Output the [X, Y] coordinate of the center of the cell containing the given text.  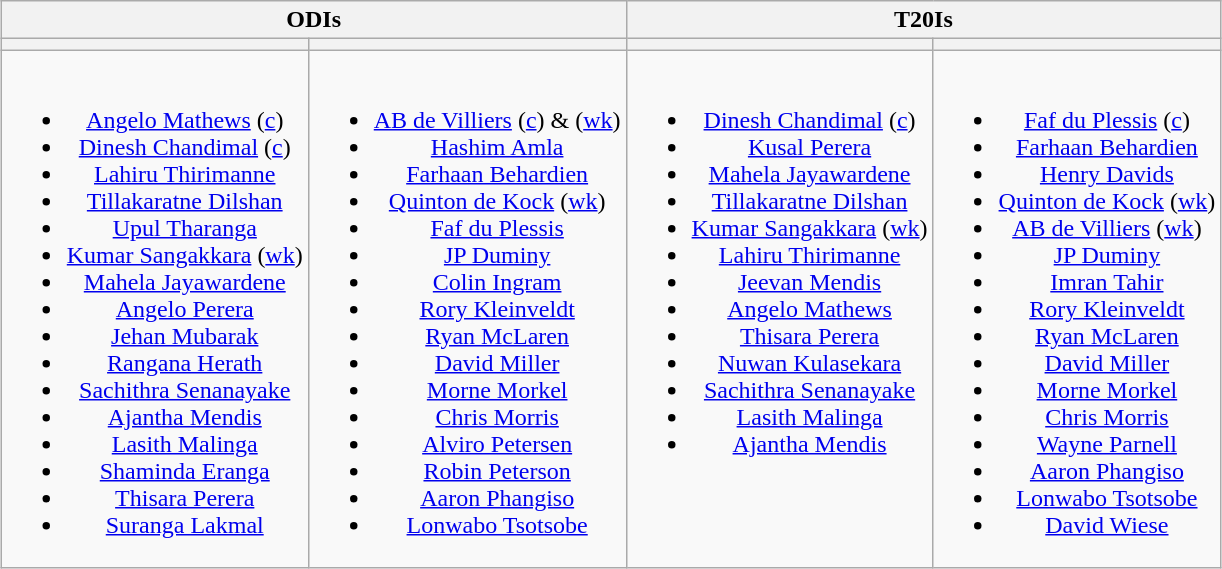
ODIs [314, 20]
T20Is [924, 20]
